Find where the given text appears and provide that cell's center as (X, Y) coordinate. 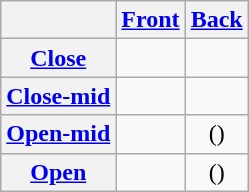
Front (150, 20)
Close-mid (58, 96)
Open-mid (58, 134)
Back (216, 20)
Open (58, 172)
Close (58, 58)
